From the cell containing the given text, extract its center point as (X, Y) coordinate. 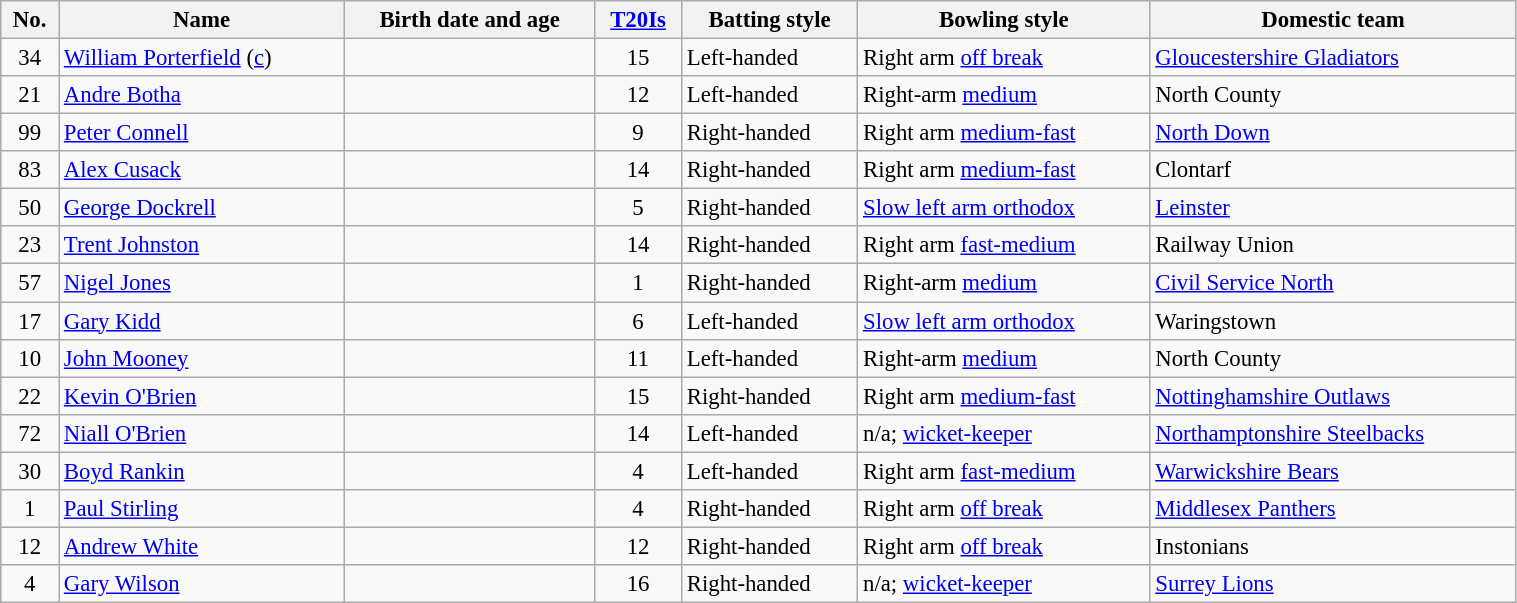
Batting style (769, 20)
Nigel Jones (202, 283)
Alex Cusack (202, 170)
Domestic team (1333, 20)
Railway Union (1333, 245)
17 (30, 321)
Birth date and age (470, 20)
5 (638, 208)
Nottinghamshire Outlaws (1333, 396)
Niall O'Brien (202, 433)
Kevin O'Brien (202, 396)
Gloucestershire Gladiators (1333, 58)
Leinster (1333, 208)
No. (30, 20)
72 (30, 433)
William Porterfield (c) (202, 58)
83 (30, 170)
21 (30, 95)
16 (638, 584)
Bowling style (1004, 20)
34 (30, 58)
30 (30, 471)
Civil Service North (1333, 283)
10 (30, 358)
Surrey Lions (1333, 584)
9 (638, 133)
Northamptonshire Steelbacks (1333, 433)
57 (30, 283)
Gary Wilson (202, 584)
Clontarf (1333, 170)
Andrew White (202, 546)
Name (202, 20)
Andre Botha (202, 95)
50 (30, 208)
Middlesex Panthers (1333, 509)
Gary Kidd (202, 321)
North Down (1333, 133)
6 (638, 321)
George Dockrell (202, 208)
11 (638, 358)
Instonians (1333, 546)
Trent Johnston (202, 245)
22 (30, 396)
99 (30, 133)
Boyd Rankin (202, 471)
Waringstown (1333, 321)
John Mooney (202, 358)
Paul Stirling (202, 509)
T20Is (638, 20)
Warwickshire Bears (1333, 471)
Peter Connell (202, 133)
23 (30, 245)
